For the text-containing cell, return its midpoint in [X, Y] coordinate format. 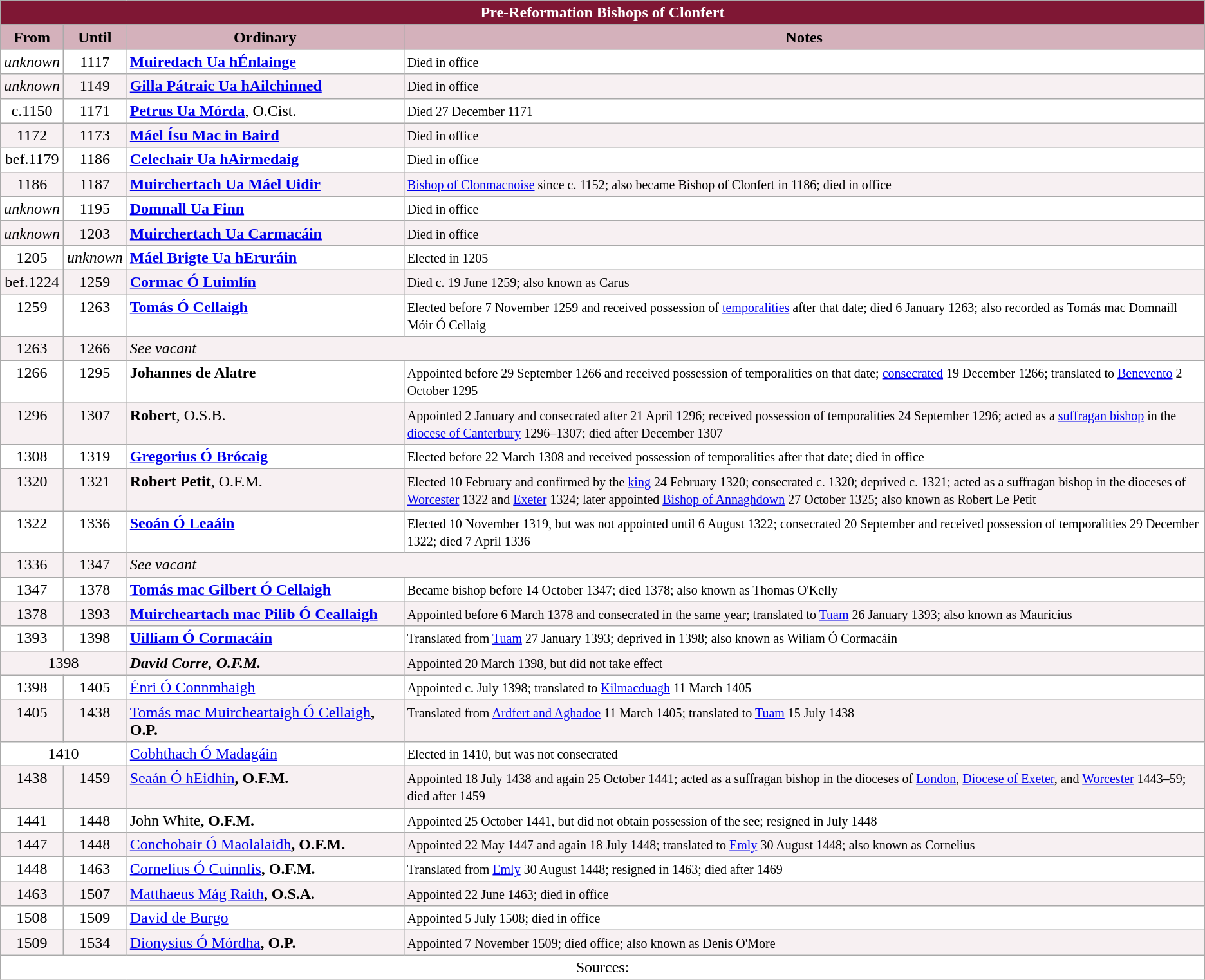
bef.1224 [32, 282]
Robert Petit, O.F.M. [265, 490]
Bishop of Clonmacnoise since c. 1152; also became Bishop of Clonfert in 1186; died in office [804, 184]
1149 [95, 86]
Seoán Ó Leaáin [265, 532]
Ordinary [265, 37]
1508 [32, 918]
Cormac Ó Luimlín [265, 282]
Cobhthach Ó Madagáin [265, 753]
Celechair Ua hAirmedaig [265, 160]
Dionysius Ó Mórdha, O.P. [265, 943]
Appointed 22 June 1463; died in office [804, 894]
John White, O.F.M. [265, 820]
1322 [32, 532]
Died 27 December 1171 [804, 111]
Cornelius Ó Cuinnlis, O.F.M. [265, 869]
1117 [95, 62]
Muirchertach Ua Máel Uidir [265, 184]
Tomás mac Muircheartaigh Ó Cellaigh, O.P. [265, 721]
Appointed 7 November 1509; died office; also known as Denis O'More [804, 943]
1308 [32, 457]
1507 [95, 894]
1173 [95, 135]
1307 [95, 423]
Johannes de Alatre [265, 382]
Translated from Ardfert and Aghadoe 11 March 1405; translated to Tuam 15 July 1438 [804, 721]
Elected before 22 March 1308 and received possession of temporalities after that date; died in office [804, 457]
Appointed c. July 1398; translated to Kilmacduagh 11 March 1405 [804, 687]
1321 [95, 490]
Uilliam Ó Cormacáin [265, 638]
Appointed 20 March 1398, but did not take effect [804, 663]
Translated from Emly 30 August 1448; resigned in 1463; died after 1469 [804, 869]
1459 [95, 786]
1295 [95, 382]
Died c. 19 June 1259; also known as Carus [804, 282]
Robert, O.S.B. [265, 423]
1319 [95, 457]
Seaán Ó hEidhin, O.F.M. [265, 786]
David Corre, O.F.M. [265, 663]
Appointed 5 July 1508; died in office [804, 918]
Máel Ísu Mac in Baird [265, 135]
Matthaeus Mág Raith, O.S.A. [265, 894]
1195 [95, 208]
1172 [32, 135]
1441 [32, 820]
Énri Ó Connmhaigh [265, 687]
Máel Brigte Ua hEruráin [265, 257]
1187 [95, 184]
Elected in 1410, but was not consecrated [804, 753]
Elected in 1205 [804, 257]
1410 [63, 753]
Appointed before 6 March 1378 and consecrated in the same year; translated to Tuam 26 January 1393; also known as Mauricius [804, 614]
Appointed 25 October 1441, but did not obtain possession of the see; resigned in July 1448 [804, 820]
1296 [32, 423]
Tomás mac Gilbert Ó Cellaigh [265, 589]
Appointed 22 May 1447 and again 18 July 1448; translated to Emly 30 August 1448; also known as Cornelius [804, 845]
Became bishop before 14 October 1347; died 1378; also known as Thomas O'Kelly [804, 589]
From [32, 37]
David de Burgo [265, 918]
1205 [32, 257]
Sources: [602, 967]
Notes [804, 37]
Domnall Ua Finn [265, 208]
Gilla Pátraic Ua hAilchinned [265, 86]
Petrus Ua Mórda, O.Cist. [265, 111]
c.1150 [32, 111]
Muircheartach mac Pilib Ó Ceallaigh [265, 614]
1203 [95, 233]
Until [95, 37]
1171 [95, 111]
Tomás Ó Cellaigh [265, 315]
bef.1179 [32, 160]
Muiredach Ua hÉnlainge [265, 62]
Translated from Tuam 27 January 1393; deprived in 1398; also known as Wiliam Ó Cormacáin [804, 638]
Muirchertach Ua Carmacáin [265, 233]
1320 [32, 490]
Conchobair Ó Maolalaidh, O.F.M. [265, 845]
Gregorius Ó Brócaig [265, 457]
1534 [95, 943]
Pre-Reformation Bishops of Clonfert [602, 13]
1447 [32, 845]
